Capture the cell that displays the provided text and extract its (X, Y) central coordinate. 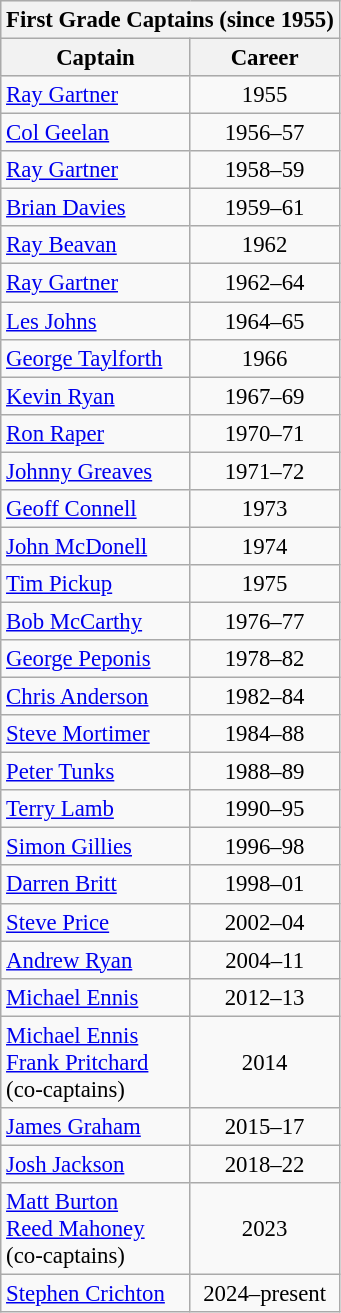
Kevin Ryan (96, 396)
2012–13 (264, 997)
Simon Gillies (96, 847)
Terry Lamb (96, 809)
1978–82 (264, 659)
Tim Pickup (96, 584)
Darren Britt (96, 885)
Geoff Connell (96, 509)
1956–57 (264, 133)
2015–17 (264, 1127)
1975 (264, 584)
Les Johns (96, 321)
2018–22 (264, 1164)
1982–84 (264, 697)
2014 (264, 1062)
Captain (96, 58)
2023 (264, 1229)
Stephen Crichton (96, 1293)
2002–04 (264, 922)
George Peponis (96, 659)
1966 (264, 358)
1962–64 (264, 283)
Michael Ennis (96, 997)
1955 (264, 95)
Steve Mortimer (96, 734)
2024–present (264, 1293)
1998–01 (264, 885)
Ron Raper (96, 433)
1988–89 (264, 772)
Matt Burton Reed Mahoney(co-captains) (96, 1229)
1996–98 (264, 847)
Col Geelan (96, 133)
1962 (264, 245)
1976–77 (264, 621)
1974 (264, 546)
Bob McCarthy (96, 621)
1964–65 (264, 321)
1959–61 (264, 208)
Josh Jackson (96, 1164)
Andrew Ryan (96, 960)
First Grade Captains (since 1955) (170, 20)
Steve Price (96, 922)
1970–71 (264, 433)
Johnny Greaves (96, 471)
John McDonell (96, 546)
1973 (264, 509)
1984–88 (264, 734)
Peter Tunks (96, 772)
1971–72 (264, 471)
James Graham (96, 1127)
Michael Ennis Frank Pritchard(co-captains) (96, 1062)
Career (264, 58)
Ray Beavan (96, 245)
2004–11 (264, 960)
George Taylforth (96, 358)
Brian Davies (96, 208)
1967–69 (264, 396)
1990–95 (264, 809)
1958–59 (264, 170)
Chris Anderson (96, 697)
